Find where the given text appears and provide that cell's center as (X, Y) coordinate. 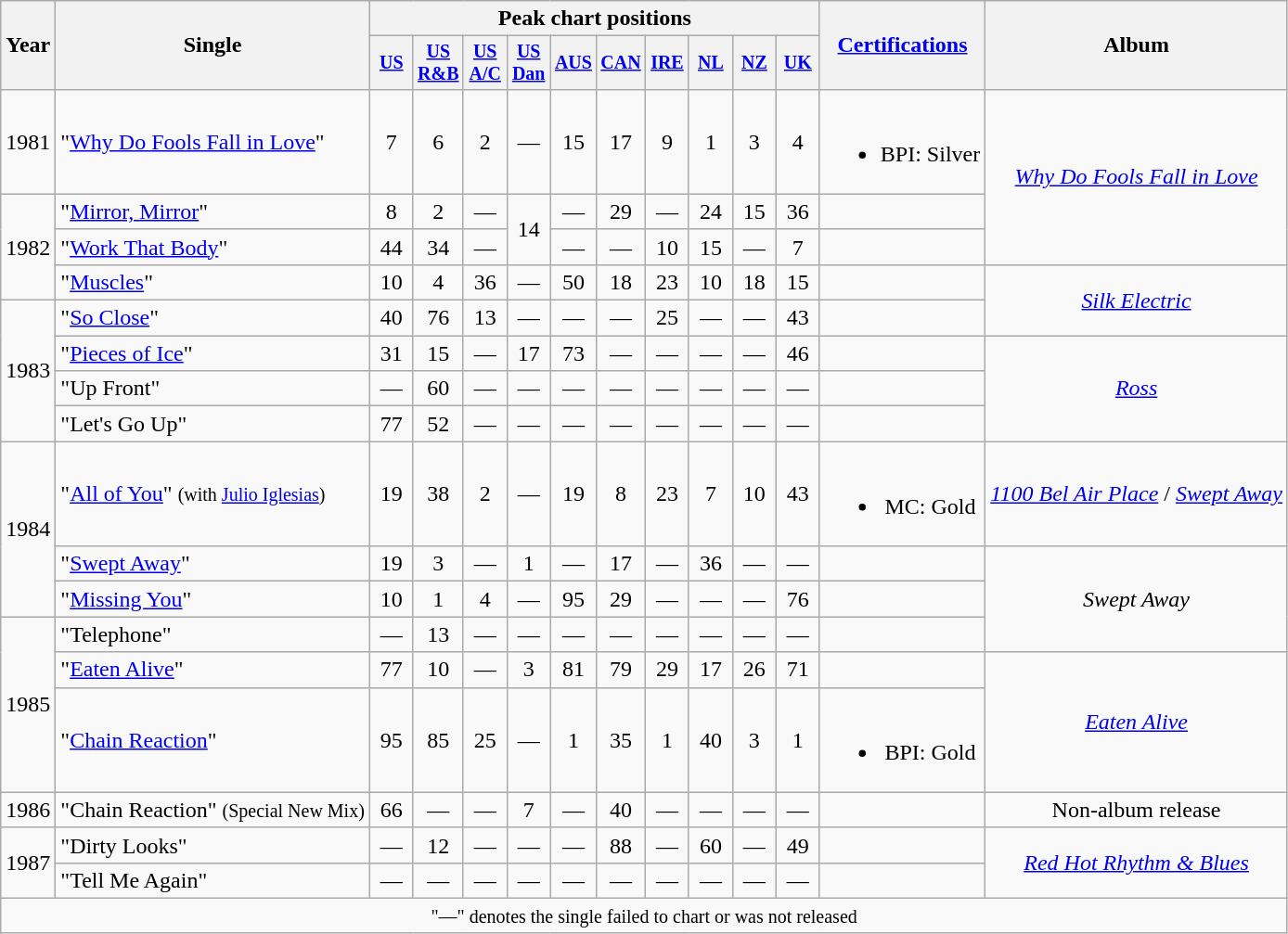
"Telephone" (213, 634)
1981 (28, 141)
73 (573, 353)
"Chain Reaction" (Special New Mix) (213, 810)
26 (753, 670)
BPI: Silver (902, 141)
"All of You" (with Julio Iglesias) (213, 493)
9 (666, 141)
1985 (28, 705)
46 (798, 353)
12 (438, 845)
"Dirty Looks" (213, 845)
1983 (28, 371)
USA/C (484, 63)
USR&B (438, 63)
"—" denotes the single failed to chart or was not released (644, 915)
24 (711, 211)
34 (438, 247)
"Pieces of Ice" (213, 353)
UK (798, 63)
79 (622, 670)
Year (28, 45)
52 (438, 424)
NL (711, 63)
14 (529, 229)
Swept Away (1137, 599)
31 (392, 353)
66 (392, 810)
Ross (1137, 389)
Why Do Fools Fall in Love (1137, 176)
1986 (28, 810)
"Missing You" (213, 599)
35 (622, 740)
71 (798, 670)
USDan (529, 63)
85 (438, 740)
50 (573, 282)
"Up Front" (213, 389)
US (392, 63)
Silk Electric (1137, 300)
IRE (666, 63)
"Mirror, Mirror" (213, 211)
"Muscles" (213, 282)
BPI: Gold (902, 740)
Eaten Alive (1137, 722)
"So Close" (213, 318)
1984 (28, 529)
"Chain Reaction" (213, 740)
"Work That Body" (213, 247)
44 (392, 247)
Red Hot Rhythm & Blues (1137, 863)
6 (438, 141)
"Why Do Fools Fall in Love" (213, 141)
81 (573, 670)
1100 Bel Air Place / Swept Away (1137, 493)
88 (622, 845)
"Swept Away" (213, 564)
"Let's Go Up" (213, 424)
NZ (753, 63)
38 (438, 493)
49 (798, 845)
MC: Gold (902, 493)
Certifications (902, 45)
Non-album release (1137, 810)
CAN (622, 63)
"Eaten Alive" (213, 670)
Single (213, 45)
Peak chart positions (594, 19)
AUS (573, 63)
1987 (28, 863)
"Tell Me Again" (213, 880)
1982 (28, 247)
Album (1137, 45)
